Pinpoint the cell where the given text exists, returning its [X, Y] midpoint coordinate. 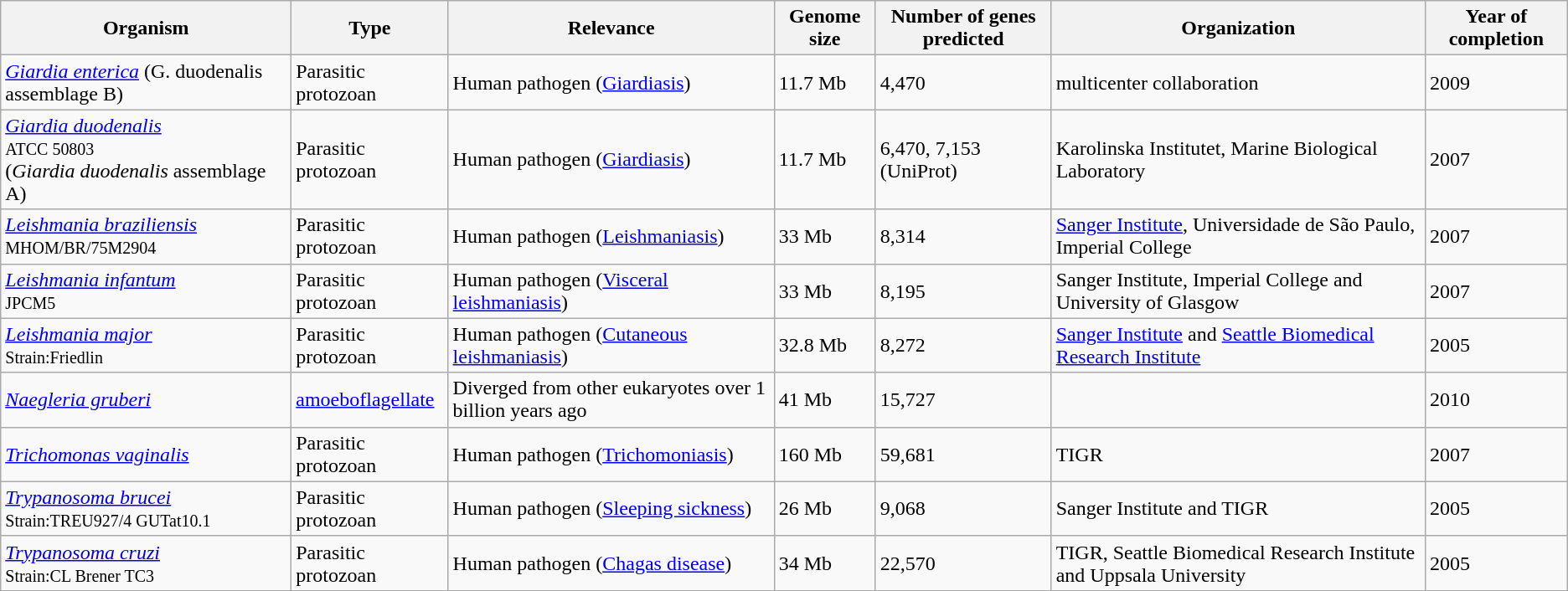
2009 [1496, 82]
TIGR, Seattle Biomedical Research Institute and Uppsala University [1238, 563]
TIGR [1238, 454]
Human pathogen (Visceral leishmaniasis) [611, 291]
26 Mb [824, 509]
Human pathogen (Leishmaniasis) [611, 236]
Trichomonas vaginalis [146, 454]
8,314 [963, 236]
Naegleria gruberi [146, 400]
Sanger Institute and Seattle Biomedical Research Institute [1238, 345]
6,470, 7,153 (UniProt) [963, 159]
multicenter collaboration [1238, 82]
Human pathogen (Chagas disease) [611, 563]
Trypanosoma bruceiStrain:TREU927/4 GUTat10.1 [146, 509]
8,195 [963, 291]
160 Mb [824, 454]
Year of completion [1496, 28]
Trypanosoma cruziStrain:CL Brener TC3 [146, 563]
59,681 [963, 454]
34 Mb [824, 563]
Leishmania braziliensis MHOM/BR/75M2904 [146, 236]
Type [370, 28]
Sanger Institute and TIGR [1238, 509]
2010 [1496, 400]
8,272 [963, 345]
4,470 [963, 82]
Giardia enterica (G. duodenalis assemblage B) [146, 82]
Number of genes predicted [963, 28]
Leishmania infantum JPCM5 [146, 291]
Organism [146, 28]
9,068 [963, 509]
amoeboflagellate [370, 400]
15,727 [963, 400]
Sanger Institute, Imperial College and University of Glasgow [1238, 291]
Giardia duodenalisATCC 50803(Giardia duodenalis assemblage A) [146, 159]
Sanger Institute, Universidade de São Paulo, Imperial College [1238, 236]
Organization [1238, 28]
Leishmania majorStrain:Friedlin [146, 345]
Diverged from other eukaryotes over 1 billion years ago [611, 400]
41 Mb [824, 400]
Human pathogen (Sleeping sickness) [611, 509]
22,570 [963, 563]
Relevance [611, 28]
Karolinska Institutet, Marine Biological Laboratory [1238, 159]
32.8 Mb [824, 345]
Human pathogen (Trichomoniasis) [611, 454]
Genome size [824, 28]
Human pathogen (Cutaneous leishmaniasis) [611, 345]
